Find where the given text appears and provide that cell's center as [x, y] coordinate. 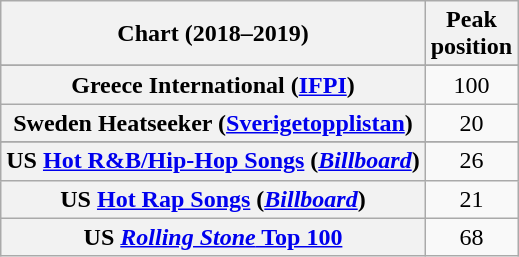
100 [471, 85]
21 [471, 199]
Chart (2018–2019) [213, 34]
20 [471, 123]
Sweden Heatseeker (Sverigetopplistan) [213, 123]
Peak position [471, 34]
68 [471, 237]
US Hot R&B/Hip-Hop Songs (Billboard) [213, 161]
Greece International (IFPI) [213, 85]
26 [471, 161]
US Hot Rap Songs (Billboard) [213, 199]
US Rolling Stone Top 100 [213, 237]
